Search for the cell housing the specified text and yield its [x, y] center coordinate. 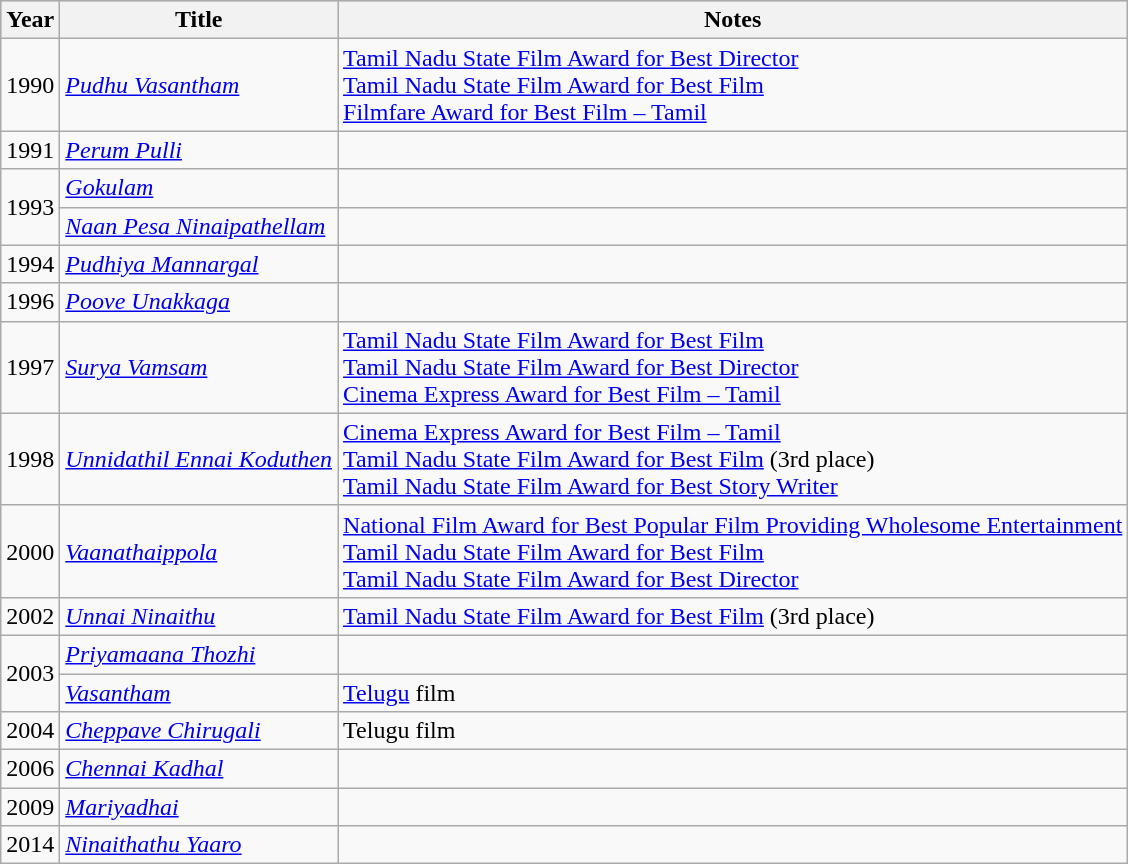
1996 [30, 302]
Year [30, 20]
1997 [30, 367]
Vaanathaippola [199, 551]
2009 [30, 807]
Unnai Ninaithu [199, 616]
Cinema Express Award for Best Film – TamilTamil Nadu State Film Award for Best Film (3rd place)Tamil Nadu State Film Award for Best Story Writer [733, 459]
1994 [30, 264]
Cheppave Chirugali [199, 731]
1990 [30, 85]
Tamil Nadu State Film Award for Best DirectorTamil Nadu State Film Award for Best FilmFilmfare Award for Best Film – Tamil [733, 85]
Poove Unakkaga [199, 302]
Tamil Nadu State Film Award for Best FilmTamil Nadu State Film Award for Best DirectorCinema Express Award for Best Film – Tamil [733, 367]
Vasantham [199, 693]
Unnidathil Ennai Koduthen [199, 459]
1998 [30, 459]
2003 [30, 673]
Priyamaana Thozhi [199, 654]
2004 [30, 731]
Perum Pulli [199, 150]
Notes [733, 20]
Pudhu Vasantham [199, 85]
Mariyadhai [199, 807]
Pudhiya Mannargal [199, 264]
1993 [30, 207]
2014 [30, 845]
Naan Pesa Ninaipathellam [199, 226]
Chennai Kadhal [199, 769]
Surya Vamsam [199, 367]
Ninaithathu Yaaro [199, 845]
Gokulam [199, 188]
2000 [30, 551]
2006 [30, 769]
2002 [30, 616]
Tamil Nadu State Film Award for Best Film (3rd place) [733, 616]
1991 [30, 150]
Title [199, 20]
